Capture the cell that displays the provided text and extract its [x, y] central coordinate. 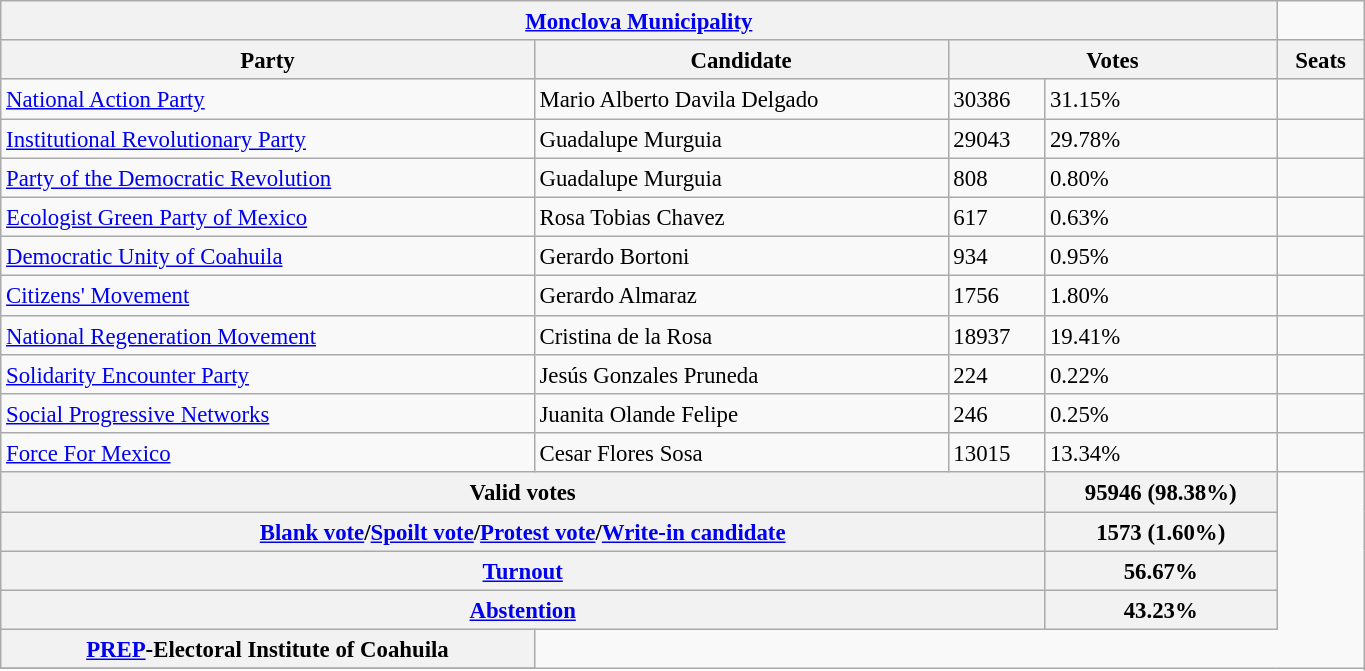
Gerardo Bortoni [741, 256]
Democratic Unity of Coahuila [268, 256]
Party [268, 60]
29043 [996, 138]
Party of the Democratic Revolution [268, 178]
0.25% [1161, 414]
13015 [996, 452]
National Regeneration Movement [268, 334]
Jesús Gonzales Pruneda [741, 374]
1.80% [1161, 296]
Institutional Revolutionary Party [268, 138]
Seats [1321, 60]
Cesar Flores Sosa [741, 452]
43.23% [1161, 610]
0.80% [1161, 178]
95946 (98.38%) [1161, 492]
0.63% [1161, 216]
Valid votes [523, 492]
Cristina de la Rosa [741, 334]
19.41% [1161, 334]
18937 [996, 334]
PREP-Electoral Institute of Coahuila [268, 650]
246 [996, 414]
13.34% [1161, 452]
934 [996, 256]
56.67% [1161, 570]
1573 (1.60%) [1161, 532]
224 [996, 374]
617 [996, 216]
31.15% [1161, 100]
Gerardo Almaraz [741, 296]
National Action Party [268, 100]
Force For Mexico [268, 452]
Solidarity Encounter Party [268, 374]
Candidate [741, 60]
30386 [996, 100]
Citizens' Movement [268, 296]
Votes [1112, 60]
Ecologist Green Party of Mexico [268, 216]
Abstention [523, 610]
Mario Alberto Davila Delgado [741, 100]
Social Progressive Networks [268, 414]
1756 [996, 296]
808 [996, 178]
0.22% [1161, 374]
Monclova Municipality [639, 20]
0.95% [1161, 256]
Blank vote/Spoilt vote/Protest vote/Write-in candidate [523, 532]
Turnout [523, 570]
29.78% [1161, 138]
Rosa Tobias Chavez [741, 216]
Juanita Olande Felipe [741, 414]
